Capture the cell that displays the provided text and extract its (x, y) central coordinate. 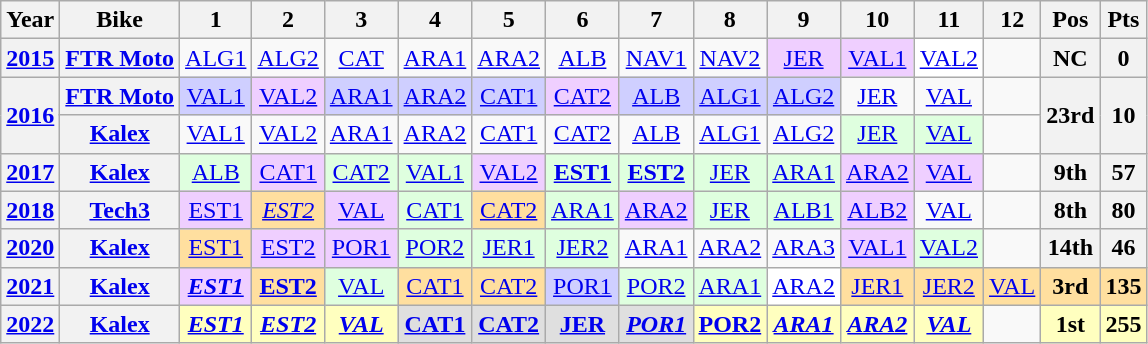
2021 (30, 286)
7 (656, 20)
3rd (1070, 286)
NAV2 (730, 58)
2015 (30, 58)
80 (1124, 210)
8th (1070, 210)
2016 (30, 115)
2022 (30, 324)
23rd (1070, 115)
1 (216, 20)
Pos (1070, 20)
9 (804, 20)
NC (1070, 58)
ALB1 (804, 210)
2 (288, 20)
14th (1070, 248)
4 (435, 20)
255 (1124, 324)
Pts (1124, 20)
8 (730, 20)
5 (509, 20)
3 (361, 20)
ARA3 (804, 248)
NAV1 (656, 58)
9th (1070, 172)
135 (1124, 286)
12 (1012, 20)
46 (1124, 248)
Bike (120, 20)
2017 (30, 172)
0 (1124, 58)
Tech3 (120, 210)
CAT (361, 58)
11 (948, 20)
6 (583, 20)
1st (1070, 324)
Year (30, 20)
2018 (30, 210)
ALB2 (877, 210)
57 (1124, 172)
2020 (30, 248)
